Extract the [x, y] coordinate from the center of the cell holding the provided text.  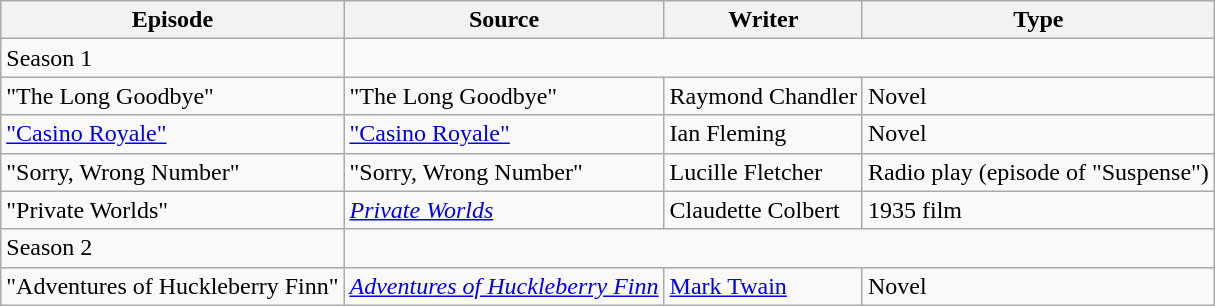
Source [504, 20]
Private Worlds [504, 210]
Season 1 [172, 58]
1935 film [1038, 210]
Lucille Fletcher [763, 172]
Claudette Colbert [763, 210]
Type [1038, 20]
Writer [763, 20]
Mark Twain [763, 286]
Ian Fleming [763, 134]
Episode [172, 20]
"Adventures of Huckleberry Finn" [172, 286]
Season 2 [172, 248]
Adventures of Huckleberry Finn [504, 286]
Radio play (episode of "Suspense") [1038, 172]
Raymond Chandler [763, 96]
"Private Worlds" [172, 210]
